Output the (X, Y) coordinate of the center of the cell containing the given text.  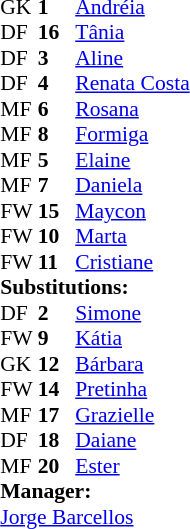
7 (57, 185)
17 (57, 415)
Daiane (132, 441)
Daniela (132, 185)
Manager: (95, 491)
3 (57, 58)
16 (57, 33)
Formiga (132, 135)
Renata Costa (132, 83)
6 (57, 109)
15 (57, 211)
20 (57, 466)
11 (57, 262)
14 (57, 389)
10 (57, 237)
Elaine (132, 160)
5 (57, 160)
Maycon (132, 211)
Cristiane (132, 262)
Tânia (132, 33)
Rosana (132, 109)
18 (57, 441)
Marta (132, 237)
Ester (132, 466)
12 (57, 364)
Grazielle (132, 415)
2 (57, 313)
9 (57, 339)
Simone (132, 313)
Bárbara (132, 364)
4 (57, 83)
8 (57, 135)
Substitutions: (95, 287)
Aline (132, 58)
Kátia (132, 339)
GK (19, 364)
Pretinha (132, 389)
